Search for the cell housing the specified text and yield its [x, y] center coordinate. 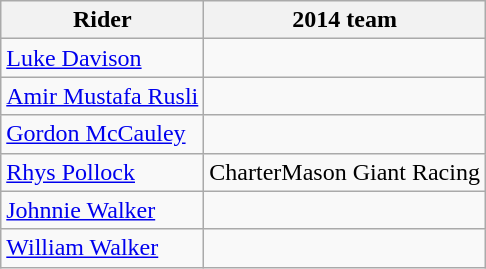
Luke Davison [102, 58]
Amir Mustafa Rusli [102, 96]
2014 team [345, 20]
Rider [102, 20]
Johnnie Walker [102, 210]
Rhys Pollock [102, 172]
Gordon McCauley [102, 134]
CharterMason Giant Racing [345, 172]
William Walker [102, 248]
